Determine the (x, y) coordinate at the center of the cell enclosing the given text.  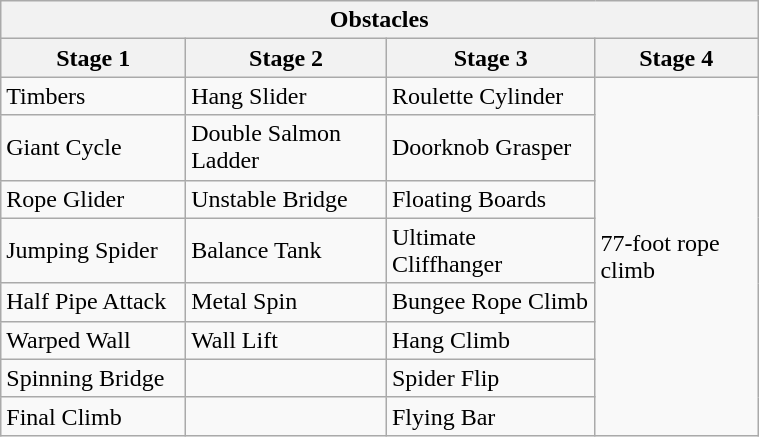
Stage 1 (94, 58)
Roulette Cylinder (490, 96)
77-foot rope climb (676, 256)
Rope Glider (94, 199)
Doorknob Grasper (490, 148)
Stage 3 (490, 58)
Wall Lift (286, 340)
Jumping Spider (94, 250)
Spider Flip (490, 378)
Ultimate Cliffhanger (490, 250)
Stage 2 (286, 58)
Double Salmon Ladder (286, 148)
Stage 4 (676, 58)
Bungee Rope Climb (490, 302)
Hang Climb (490, 340)
Balance Tank (286, 250)
Giant Cycle (94, 148)
Obstacles (380, 20)
Flying Bar (490, 416)
Spinning Bridge (94, 378)
Final Climb (94, 416)
Metal Spin (286, 302)
Half Pipe Attack (94, 302)
Floating Boards (490, 199)
Unstable Bridge (286, 199)
Hang Slider (286, 96)
Timbers (94, 96)
Warped Wall (94, 340)
